Return (x, y) of the center of cell containing provided text 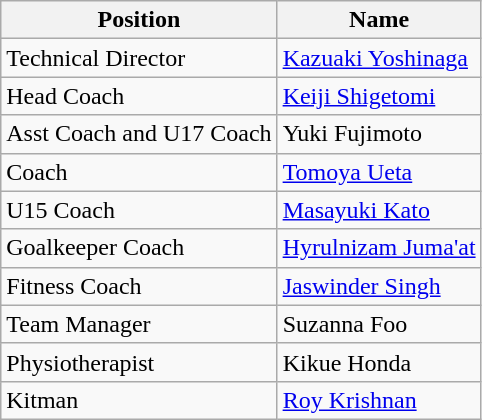
Keiji Shigetomi (379, 96)
Position (139, 20)
Suzanna Foo (379, 324)
Physiotherapist (139, 362)
Team Manager (139, 324)
Tomoya Ueta (379, 172)
Coach (139, 172)
Fitness Coach (139, 286)
Name (379, 20)
Kazuaki Yoshinaga (379, 58)
U15 Coach (139, 210)
Yuki Fujimoto (379, 134)
Kikue Honda (379, 362)
Jaswinder Singh (379, 286)
Hyrulnizam Juma'at (379, 248)
Kitman (139, 400)
Head Coach (139, 96)
Masayuki Kato (379, 210)
Technical Director (139, 58)
Goalkeeper Coach (139, 248)
Roy Krishnan (379, 400)
Asst Coach and U17 Coach (139, 134)
